From the cell containing the given text, extract its center point as (X, Y) coordinate. 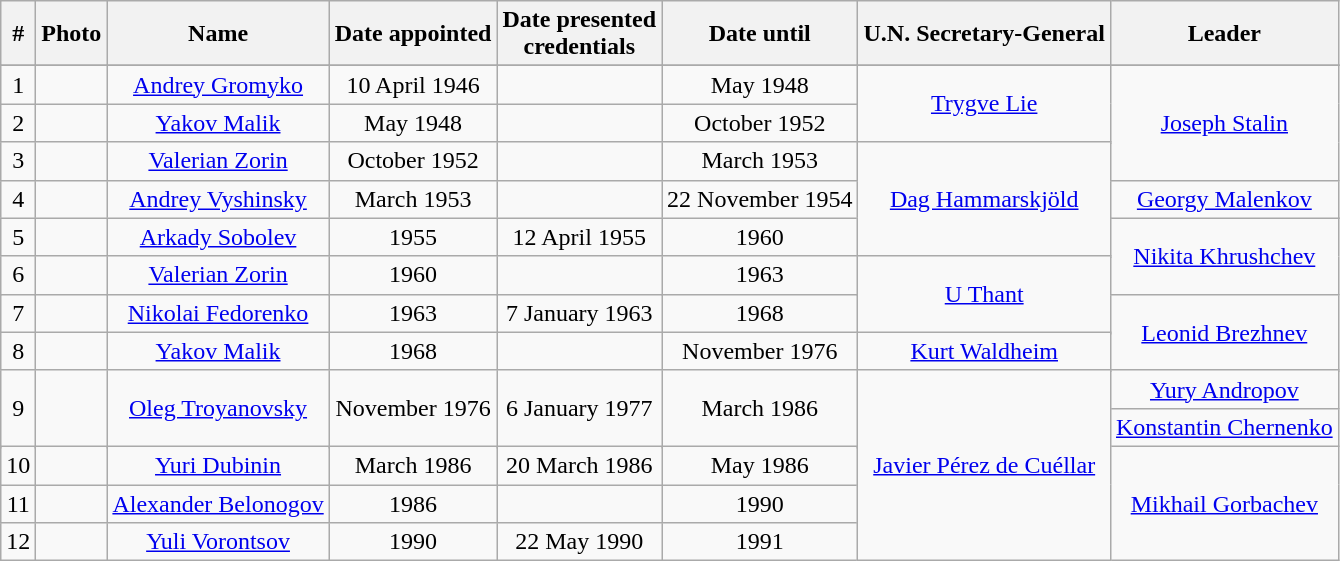
5 (18, 237)
22 May 1990 (580, 542)
8 (18, 351)
Date presentedcredentials (580, 34)
9 (18, 408)
Trygve Lie (984, 104)
Leonid Brezhnev (1224, 332)
6 January 1977 (580, 408)
10 (18, 465)
1 (18, 85)
Kurt Waldheim (984, 351)
Yuri Dubinin (218, 465)
2 (18, 123)
Mikhail Gorbachev (1224, 503)
1955 (413, 237)
10 April 1946 (413, 85)
12 April 1955 (580, 237)
U Thant (984, 294)
Konstantin Chernenko (1224, 427)
# (18, 34)
Joseph Stalin (1224, 123)
May 1986 (760, 465)
1991 (760, 542)
1986 (413, 503)
Name (218, 34)
Nikita Khrushchev (1224, 256)
20 March 1986 (580, 465)
4 (18, 199)
Leader (1224, 34)
Dag Hammarskjöld (984, 199)
Date until (760, 34)
7 (18, 313)
Arkady Sobolev (218, 237)
22 November 1954 (760, 199)
Georgy Malenkov (1224, 199)
Nikolai Fedorenko (218, 313)
U.N. Secretary-General (984, 34)
Javier Pérez de Cuéllar (984, 465)
3 (18, 161)
Oleg Troyanovsky (218, 408)
Photo (72, 34)
11 (18, 503)
12 (18, 542)
Andrey Gromyko (218, 85)
6 (18, 275)
7 January 1963 (580, 313)
Andrey Vyshinsky (218, 199)
Date appointed (413, 34)
Yuli Vorontsov (218, 542)
Alexander Belonogov (218, 503)
Yury Andropov (1224, 389)
